Scan for the cell matching the given text and deliver its (x, y) coordinate at center. 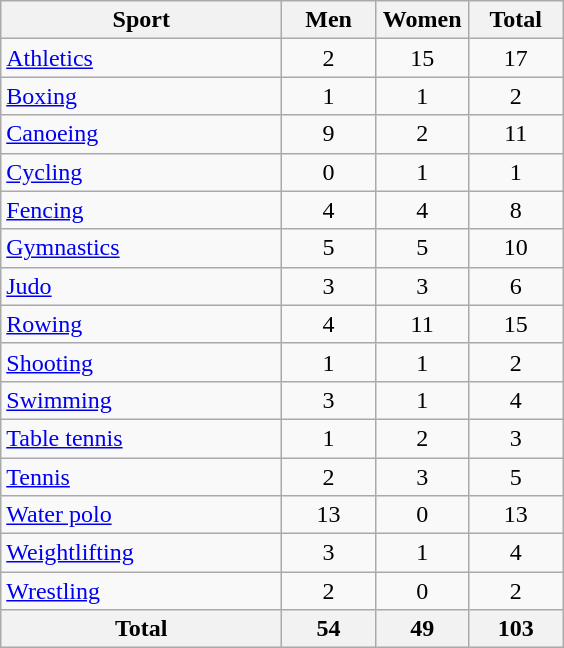
8 (516, 210)
Table tennis (142, 438)
Cycling (142, 172)
Sport (142, 20)
Canoeing (142, 134)
Judo (142, 286)
Weightlifting (142, 553)
Athletics (142, 58)
103 (516, 629)
6 (516, 286)
Wrestling (142, 591)
Rowing (142, 324)
Shooting (142, 362)
9 (329, 134)
17 (516, 58)
Water polo (142, 515)
10 (516, 248)
Fencing (142, 210)
Boxing (142, 96)
49 (422, 629)
Swimming (142, 400)
Gymnastics (142, 248)
Tennis (142, 477)
54 (329, 629)
Men (329, 20)
Women (422, 20)
